Provide the [x, y] coordinate of the cell's center where the given text is located.  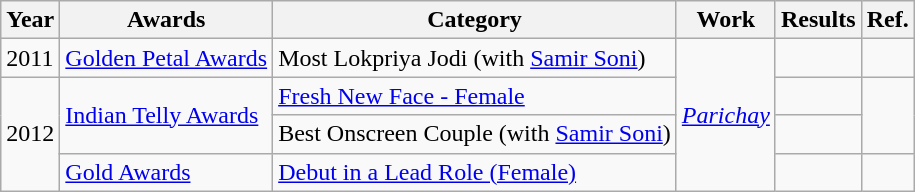
2011 [30, 58]
Category [475, 20]
Fresh New Face - Female [475, 96]
Ref. [888, 20]
Gold Awards [166, 172]
Best Onscreen Couple (with Samir Soni) [475, 134]
Awards [166, 20]
Results [818, 20]
Work [726, 20]
Indian Telly Awards [166, 115]
2012 [30, 134]
Golden Petal Awards [166, 58]
Most Lokpriya Jodi (with Samir Soni) [475, 58]
Debut in a Lead Role (Female) [475, 172]
Parichay [726, 115]
Year [30, 20]
